Determine the (X, Y) coordinate at the center of the cell enclosing the given text.  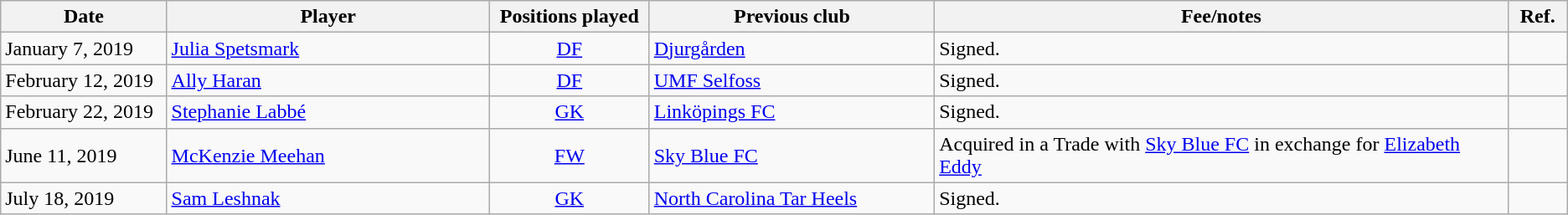
Ally Haran (328, 80)
Ref. (1538, 17)
Positions played (570, 17)
February 12, 2019 (84, 80)
McKenzie Meehan (328, 156)
Julia Spetsmark (328, 49)
Date (84, 17)
Sky Blue FC (792, 156)
Stephanie Labbé (328, 112)
January 7, 2019 (84, 49)
July 18, 2019 (84, 198)
North Carolina Tar Heels (792, 198)
Previous club (792, 17)
Acquired in a Trade with Sky Blue FC in exchange for Elizabeth Eddy (1221, 156)
Djurgården (792, 49)
February 22, 2019 (84, 112)
Fee/notes (1221, 17)
Linköpings FC (792, 112)
Player (328, 17)
Sam Leshnak (328, 198)
UMF Selfoss (792, 80)
FW (570, 156)
June 11, 2019 (84, 156)
